Pinpoint the cell where the given text exists, returning its (X, Y) midpoint coordinate. 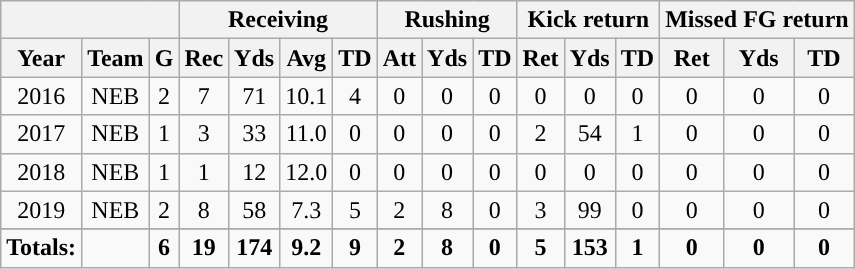
Avg (306, 58)
9.2 (306, 248)
2018 (42, 172)
54 (590, 134)
4 (355, 96)
2017 (42, 134)
7.3 (306, 210)
Receiving (278, 20)
12 (254, 172)
2016 (42, 96)
Missed FG return (758, 20)
Rec (204, 58)
Kick return (588, 20)
174 (254, 248)
71 (254, 96)
Totals: (42, 248)
Team (116, 58)
19 (204, 248)
153 (590, 248)
9 (355, 248)
12.0 (306, 172)
7 (204, 96)
G (164, 58)
10.1 (306, 96)
Rushing (447, 20)
58 (254, 210)
Att (399, 58)
99 (590, 210)
11.0 (306, 134)
2019 (42, 210)
6 (164, 248)
33 (254, 134)
Year (42, 58)
